Find where the given text appears and provide that cell's center as (x, y) coordinate. 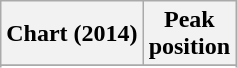
Peakposition (189, 34)
Chart (2014) (72, 34)
